Scan for the cell matching the given text and deliver its (X, Y) coordinate at center. 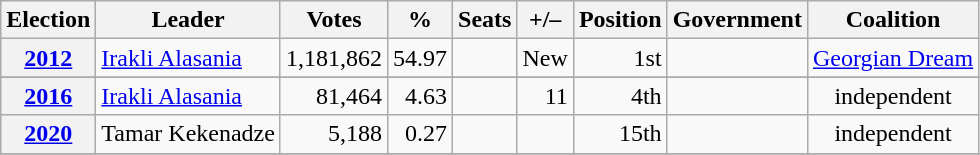
0.27 (420, 134)
% (420, 20)
Position (620, 20)
2020 (48, 134)
5,188 (334, 134)
2012 (48, 58)
Tamar Kekenadze (188, 134)
11 (545, 96)
Georgian Dream (892, 58)
4.63 (420, 96)
Votes (334, 20)
New (545, 58)
+/– (545, 20)
81,464 (334, 96)
Government (737, 20)
1,181,862 (334, 58)
Coalition (892, 20)
Election (48, 20)
Leader (188, 20)
1st (620, 58)
Seats (485, 20)
54.97 (420, 58)
15th (620, 134)
4th (620, 96)
2016 (48, 96)
